Return (x, y) of the center of cell containing provided text 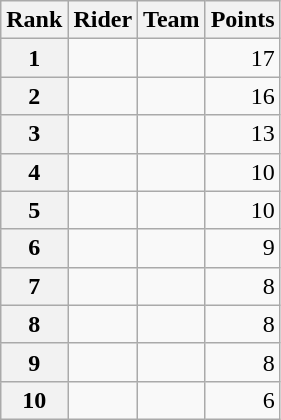
3 (34, 134)
1 (34, 58)
Rider (103, 20)
7 (34, 286)
5 (34, 210)
Rank (34, 20)
Team (172, 20)
13 (242, 134)
2 (34, 96)
4 (34, 172)
17 (242, 58)
16 (242, 96)
Points (242, 20)
